Return the (X, Y) coordinate for the center point of the cell that contains the specified text.  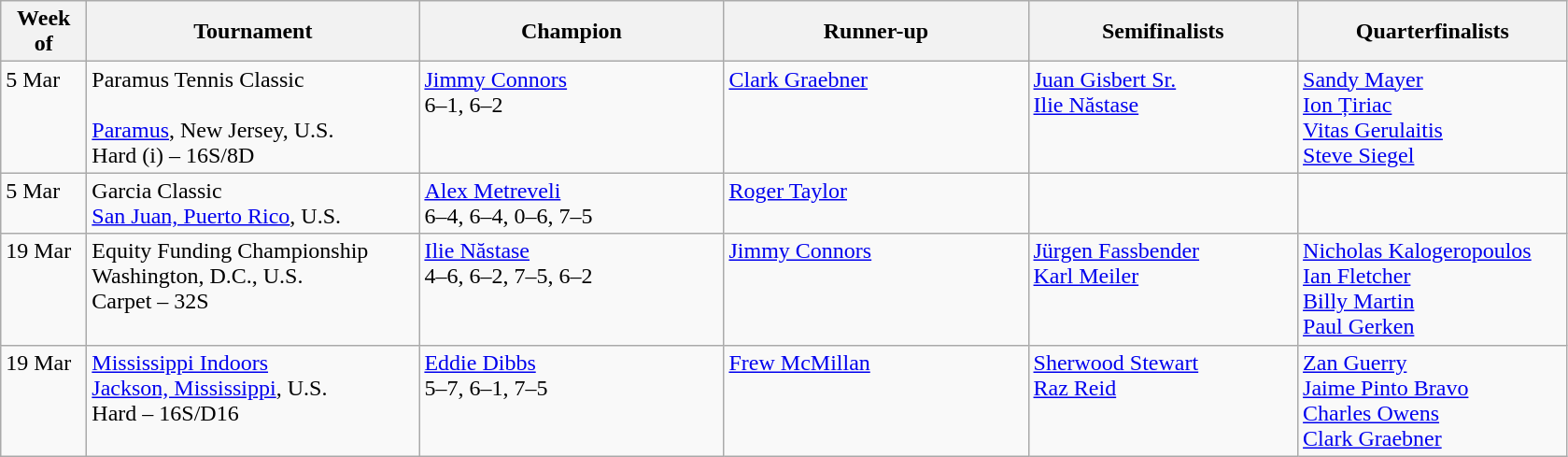
Champion (572, 32)
Clark Graebner (876, 118)
Sandy Mayer Ion Țiriac Vitas Gerulaitis Steve Siegel (1433, 118)
Zan Guerry Jaime Pinto Bravo Charles Owens Clark Graebner (1433, 400)
Alex Metreveli 6–4, 6–4, 0–6, 7–5 (572, 204)
Quarterfinalists (1433, 32)
Jürgen Fassbender Karl Meiler (1164, 290)
Week of (44, 32)
Tournament (253, 32)
Semifinalists (1164, 32)
Sherwood Stewart Raz Reid (1164, 400)
Runner-up (876, 32)
Roger Taylor (876, 204)
Garcia ClassicSan Juan, Puerto Rico, U.S. (253, 204)
Juan Gisbert Sr. Ilie Năstase (1164, 118)
Jimmy Connors 6–1, 6–2 (572, 118)
Ilie Năstase 4–6, 6–2, 7–5, 6–2 (572, 290)
Paramus Tennis ClassicParamus, New Jersey, U.S. Hard (i) – 16S/8D (253, 118)
Frew McMillan (876, 400)
Equity Funding ChampionshipWashington, D.C., U.S. Carpet – 32S (253, 290)
Mississippi Indoors Jackson, Mississippi, U.S. Hard – 16S/D16 (253, 400)
Nicholas Kalogeropoulos Ian Fletcher Billy Martin Paul Gerken (1433, 290)
Eddie Dibbs 5–7, 6–1, 7–5 (572, 400)
Jimmy Connors (876, 290)
